Find where the given text appears and provide that cell's center as [x, y] coordinate. 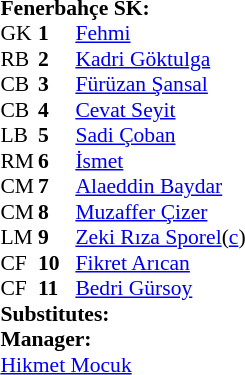
Manager: [122, 339]
RB [19, 59]
Kadri Göktulga [160, 59]
Cevat Seyit [160, 110]
Fikret Arıcan [160, 263]
8 [57, 212]
5 [57, 135]
Alaeddin Baydar [160, 187]
RM [19, 161]
4 [57, 110]
11 [57, 289]
1 [57, 33]
Sadi Çoban [160, 135]
LM [19, 237]
7 [57, 187]
3 [57, 85]
İsmet [160, 161]
10 [57, 263]
LB [19, 135]
9 [57, 237]
Muzaffer Çizer [160, 212]
GK [19, 33]
Zeki Rıza Sporel(c) [160, 237]
Fürüzan Şansal [160, 85]
6 [57, 161]
Bedri Gürsoy [160, 289]
Fehmi [160, 33]
2 [57, 59]
Substitutes: [122, 314]
